From the cell containing the given text, extract its center point as (x, y) coordinate. 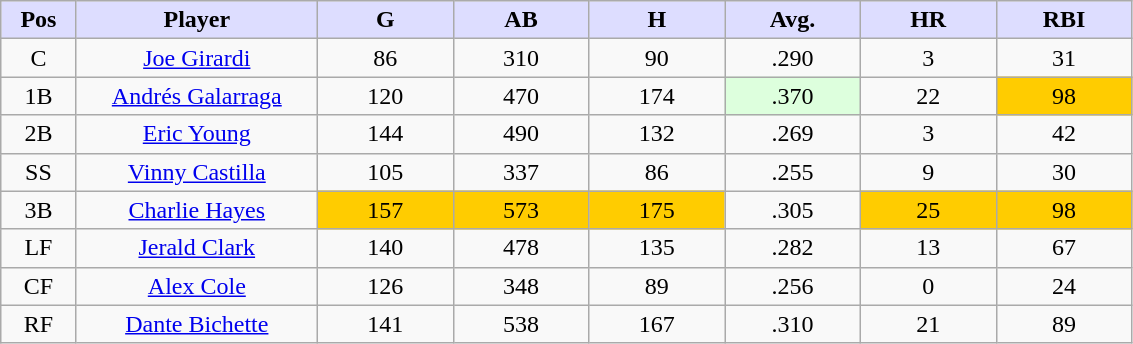
135 (657, 248)
174 (657, 96)
470 (521, 96)
.256 (793, 286)
478 (521, 248)
2B (38, 134)
538 (521, 324)
167 (657, 324)
25 (928, 210)
144 (385, 134)
Andrés Galarraga (196, 96)
22 (928, 96)
105 (385, 172)
132 (657, 134)
30 (1064, 172)
490 (521, 134)
.310 (793, 324)
157 (385, 210)
13 (928, 248)
Jerald Clark (196, 248)
310 (521, 58)
SS (38, 172)
.305 (793, 210)
140 (385, 248)
Joe Girardi (196, 58)
Charlie Hayes (196, 210)
573 (521, 210)
67 (1064, 248)
Dante Bichette (196, 324)
120 (385, 96)
Player (196, 20)
337 (521, 172)
AB (521, 20)
3B (38, 210)
RBI (1064, 20)
31 (1064, 58)
175 (657, 210)
90 (657, 58)
G (385, 20)
Alex Cole (196, 286)
CF (38, 286)
141 (385, 324)
Pos (38, 20)
.290 (793, 58)
126 (385, 286)
C (38, 58)
HR (928, 20)
RF (38, 324)
42 (1064, 134)
LF (38, 248)
Vinny Castilla (196, 172)
1B (38, 96)
.282 (793, 248)
9 (928, 172)
Eric Young (196, 134)
.255 (793, 172)
.370 (793, 96)
0 (928, 286)
Avg. (793, 20)
348 (521, 286)
.269 (793, 134)
21 (928, 324)
24 (1064, 286)
H (657, 20)
